Return (X, Y) of the center of cell containing provided text 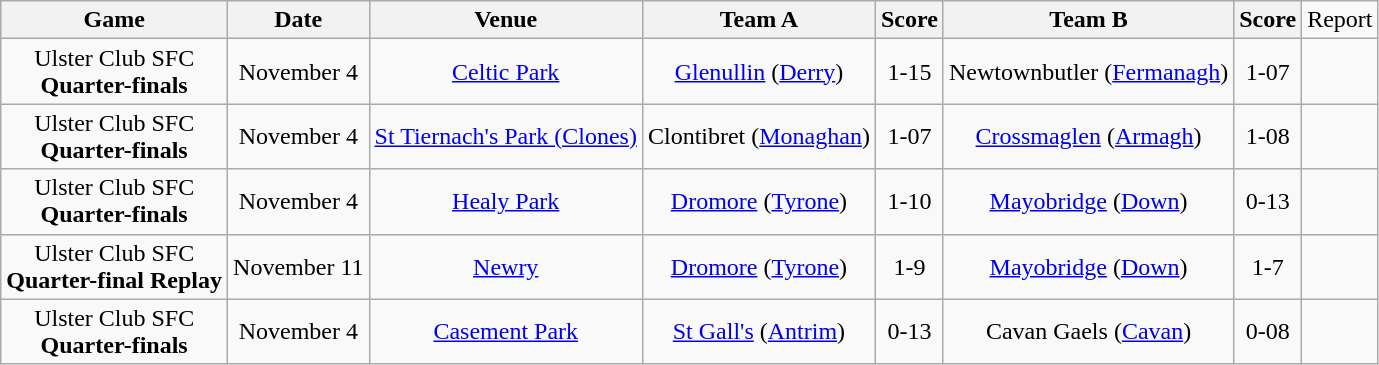
Date (298, 20)
Clontibret (Monaghan) (758, 136)
November 11 (298, 266)
1-15 (909, 72)
Celtic Park (506, 72)
Cavan Gaels (Cavan) (1088, 332)
0-08 (1268, 332)
Team A (758, 20)
1-08 (1268, 136)
Game (114, 20)
St Gall's (Antrim) (758, 332)
Casement Park (506, 332)
1-10 (909, 202)
Newry (506, 266)
Healy Park (506, 202)
Newtownbutler (Fermanagh) (1088, 72)
Crossmaglen (Armagh) (1088, 136)
Glenullin (Derry) (758, 72)
1-7 (1268, 266)
St Tiernach's Park (Clones) (506, 136)
Venue (506, 20)
Ulster Club SFCQuarter-final Replay (114, 266)
Report (1340, 20)
1-9 (909, 266)
Team B (1088, 20)
